Return (X, Y) of the center of cell containing provided text 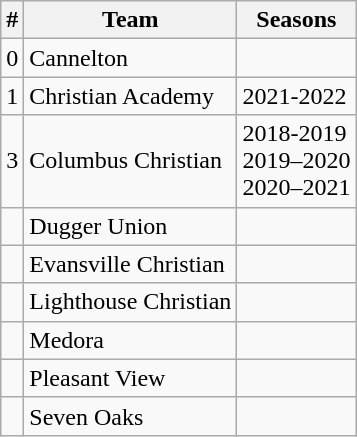
Dugger Union (130, 226)
Evansville Christian (130, 264)
Seven Oaks (130, 416)
Pleasant View (130, 378)
1 (12, 96)
Lighthouse Christian (130, 302)
Medora (130, 340)
# (12, 20)
2021-2022 (296, 96)
3 (12, 161)
2018-20192019–20202020–2021 (296, 161)
Seasons (296, 20)
Christian Academy (130, 96)
Columbus Christian (130, 161)
Cannelton (130, 58)
Team (130, 20)
0 (12, 58)
